Capture the cell that displays the provided text and extract its (X, Y) central coordinate. 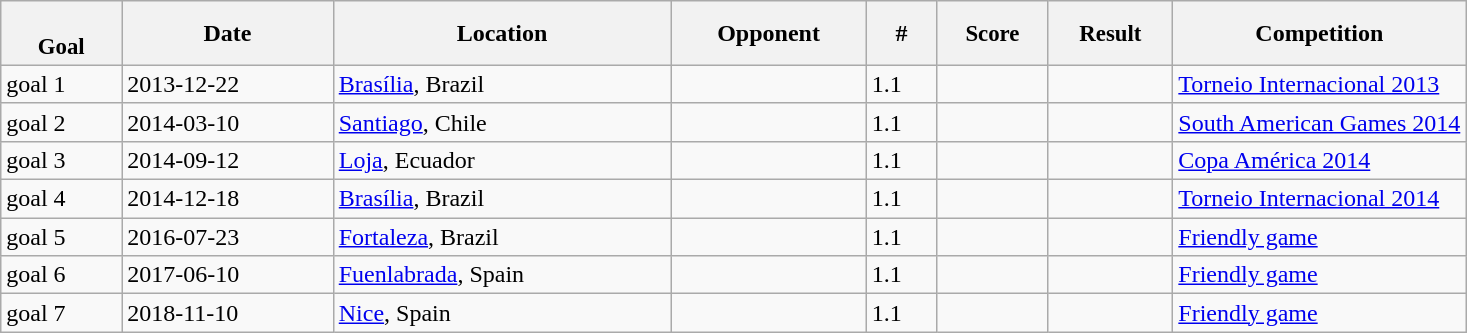
Fuenlabrada, Spain (502, 275)
goal 3 (62, 160)
Copa América 2014 (1320, 160)
goal 5 (62, 237)
2016-07-23 (228, 237)
South American Games 2014 (1320, 122)
2014-09-12 (228, 160)
Result (1110, 34)
2014-03-10 (228, 122)
Torneio Internacional 2014 (1320, 199)
Competition (1320, 34)
Nice, Spain (502, 313)
2018-11-10 (228, 313)
goal 1 (62, 84)
# (902, 34)
Loja, Ecuador (502, 160)
Goal (62, 34)
goal 2 (62, 122)
2013-12-22 (228, 84)
Torneio Internacional 2013 (1320, 84)
Date (228, 34)
Fortaleza, Brazil (502, 237)
goal 4 (62, 199)
Santiago, Chile (502, 122)
Score (992, 34)
goal 6 (62, 275)
Opponent (769, 34)
Location (502, 34)
2017-06-10 (228, 275)
2014-12-18 (228, 199)
goal 7 (62, 313)
